Output the (X, Y) coordinate of the center of the cell containing the given text.  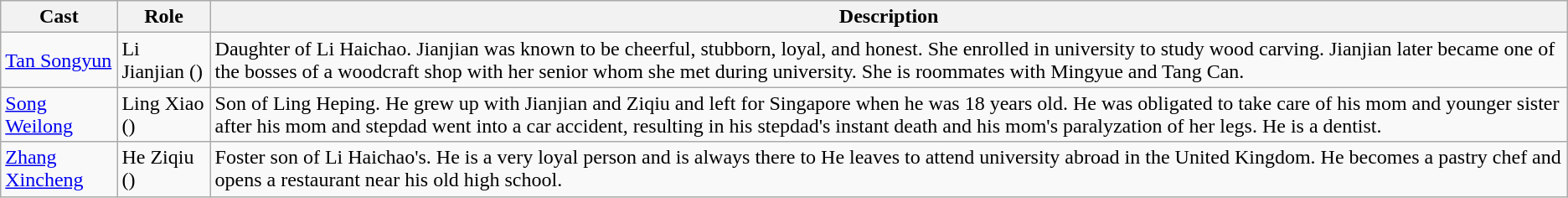
Song Weilong (59, 114)
Tan Songyun (59, 60)
He Ziqiu () (164, 169)
Ling Xiao () (164, 114)
Role (164, 17)
Description (889, 17)
Cast (59, 17)
Zhang Xincheng (59, 169)
Li Jianjian () (164, 60)
